Locate the cell with the specified text and output its [x, y] center coordinate. 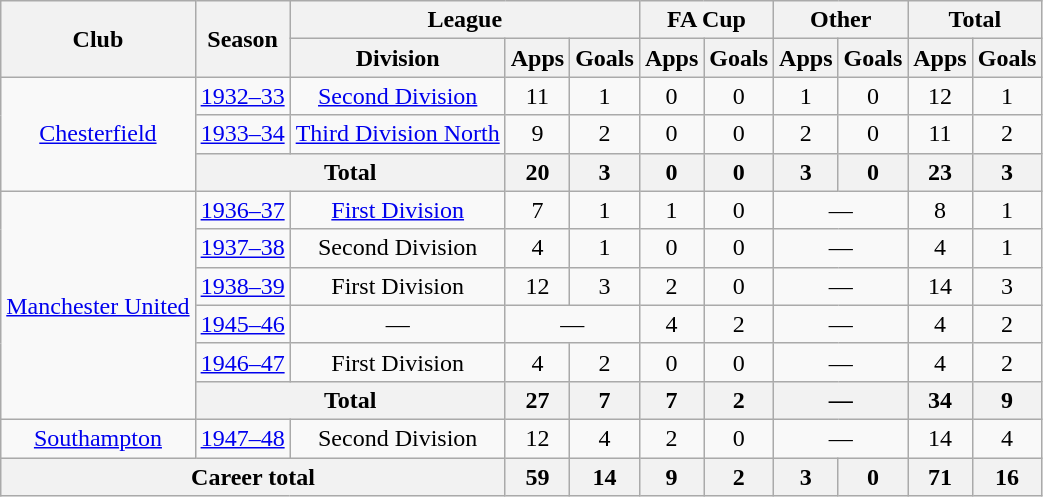
16 [1007, 477]
Club [98, 39]
1936–37 [242, 210]
1947–48 [242, 438]
1946–47 [242, 362]
Career total [253, 477]
Third Division North [398, 134]
27 [537, 400]
1933–34 [242, 134]
Division [398, 58]
Other [841, 20]
23 [940, 172]
Season [242, 39]
1938–39 [242, 286]
FA Cup [706, 20]
Chesterfield [98, 134]
59 [537, 477]
20 [537, 172]
Manchester United [98, 305]
1945–46 [242, 324]
34 [940, 400]
71 [940, 477]
1937–38 [242, 248]
8 [940, 210]
League [464, 20]
1932–33 [242, 96]
Southampton [98, 438]
